Return (x, y) of the center of cell containing provided text 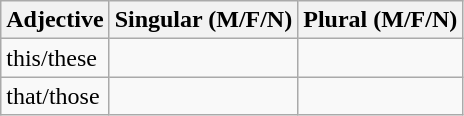
this/these (55, 58)
Plural (M/F/N) (380, 20)
Singular (M/F/N) (204, 20)
that/those (55, 96)
Adjective (55, 20)
